Return the (X, Y) coordinate for the center point of the cell that contains the specified text.  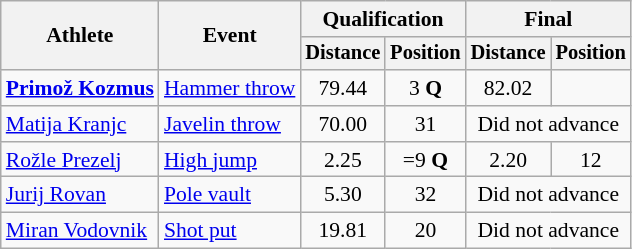
Shot put (230, 231)
31 (425, 124)
High jump (230, 160)
79.44 (342, 88)
Jurij Rovan (80, 195)
20 (425, 231)
2.20 (508, 160)
70.00 (342, 124)
Hammer throw (230, 88)
32 (425, 195)
Athlete (80, 36)
Miran Vodovnik (80, 231)
5.30 (342, 195)
Pole vault (230, 195)
Qualification (382, 19)
Matija Kranjc (80, 124)
12 (591, 160)
2.25 (342, 160)
Primož Kozmus (80, 88)
19.81 (342, 231)
Final (548, 19)
Javelin throw (230, 124)
3 Q (425, 88)
82.02 (508, 88)
Event (230, 36)
=9 Q (425, 160)
Rožle Prezelj (80, 160)
